Scan for the cell matching the given text and deliver its (x, y) coordinate at center. 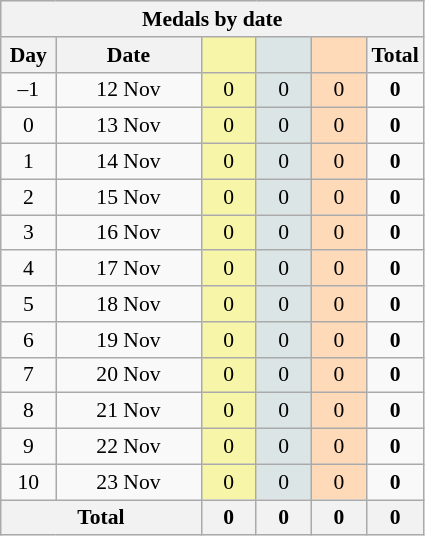
Medals by date (212, 19)
4 (28, 269)
19 Nov (128, 340)
13 Nov (128, 126)
16 Nov (128, 233)
15 Nov (128, 197)
23 Nov (128, 482)
2 (28, 197)
17 Nov (128, 269)
22 Nov (128, 447)
20 Nov (128, 375)
7 (28, 375)
10 (28, 482)
18 Nov (128, 304)
–1 (28, 90)
3 (28, 233)
1 (28, 162)
5 (28, 304)
12 Nov (128, 90)
Date (128, 55)
9 (28, 447)
14 Nov (128, 162)
6 (28, 340)
Day (28, 55)
21 Nov (128, 411)
8 (28, 411)
